Locate the cell with the specified text and output its [X, Y] center coordinate. 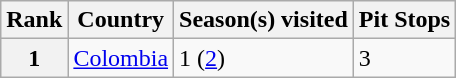
Pit Stops [404, 20]
1 (2) [264, 58]
Season(s) visited [264, 20]
Colombia [121, 58]
Rank [34, 20]
Country [121, 20]
1 [34, 58]
3 [404, 58]
